Return (x, y) of the center of cell containing provided text 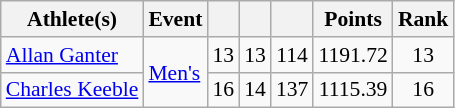
Allan Ganter (72, 55)
Charles Keeble (72, 90)
Athlete(s) (72, 19)
137 (292, 90)
Points (353, 19)
Event (175, 19)
1115.39 (353, 90)
14 (255, 90)
Rank (424, 19)
1191.72 (353, 55)
Men's (175, 72)
114 (292, 55)
